Return [X, Y] of the center of cell containing provided text 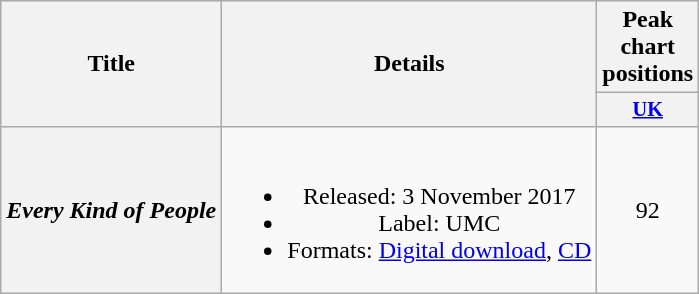
Every Kind of People [112, 210]
Title [112, 64]
UK [648, 110]
Details [410, 64]
Peak chart positions [648, 47]
Released: 3 November 2017Label: UMCFormats: Digital download, CD [410, 210]
92 [648, 210]
